Provide the (X, Y) coordinate of the cell's center where the given text is located.  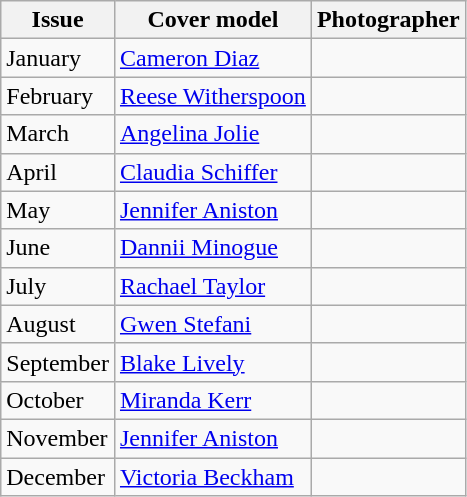
Gwen Stefani (212, 324)
March (58, 134)
May (58, 210)
Dannii Minogue (212, 248)
August (58, 324)
October (58, 400)
Cameron Diaz (212, 58)
February (58, 96)
Cover model (212, 20)
November (58, 438)
Blake Lively (212, 362)
Rachael Taylor (212, 286)
Claudia Schiffer (212, 172)
January (58, 58)
Issue (58, 20)
Angelina Jolie (212, 134)
Victoria Beckham (212, 477)
December (58, 477)
June (58, 248)
Reese Witherspoon (212, 96)
April (58, 172)
July (58, 286)
Miranda Kerr (212, 400)
Photographer (388, 20)
September (58, 362)
